Return the [x, y] coordinate for the center point of the cell that contains the specified text.  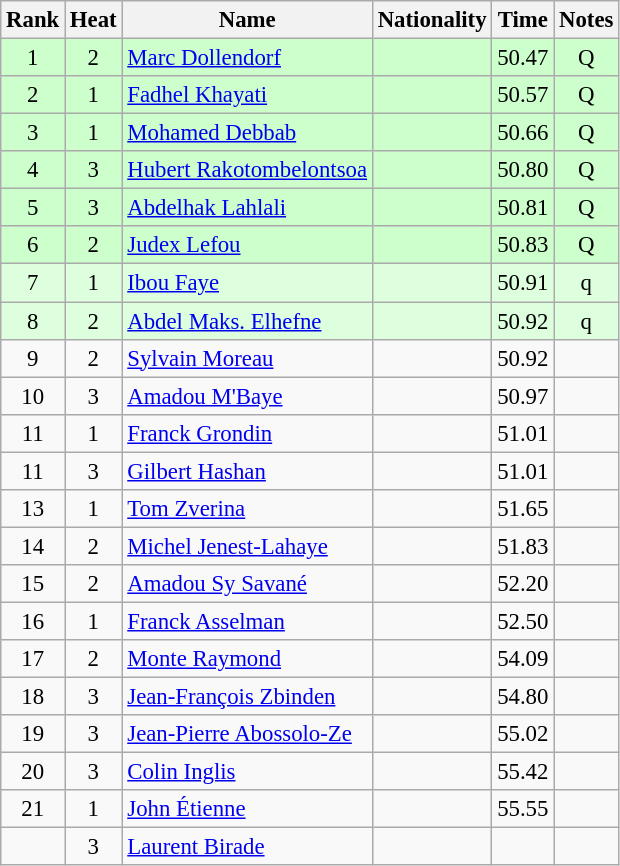
Rank [33, 20]
Fadhel Khayati [247, 95]
Time [523, 20]
Jean-François Zbinden [247, 697]
Michel Jenest-Lahaye [247, 546]
Gilbert Hashan [247, 471]
16 [33, 621]
Sylvain Moreau [247, 358]
54.09 [523, 659]
50.66 [523, 133]
50.83 [523, 245]
Franck Asselman [247, 621]
13 [33, 509]
18 [33, 697]
John Étienne [247, 809]
Amadou M'Baye [247, 396]
7 [33, 283]
50.80 [523, 170]
Laurent Birade [247, 847]
8 [33, 321]
Franck Grondin [247, 433]
Hubert Rakotombelontsoa [247, 170]
50.81 [523, 208]
4 [33, 170]
Heat [94, 20]
Tom Zverina [247, 509]
52.50 [523, 621]
Judex Lefou [247, 245]
50.97 [523, 396]
Notes [586, 20]
9 [33, 358]
55.02 [523, 734]
14 [33, 546]
Ibou Faye [247, 283]
Monte Raymond [247, 659]
15 [33, 584]
55.55 [523, 809]
6 [33, 245]
54.80 [523, 697]
5 [33, 208]
19 [33, 734]
52.20 [523, 584]
20 [33, 772]
Name [247, 20]
10 [33, 396]
51.65 [523, 509]
50.57 [523, 95]
17 [33, 659]
55.42 [523, 772]
50.47 [523, 58]
Colin Inglis [247, 772]
51.83 [523, 546]
Abdelhak Lahlali [247, 208]
21 [33, 809]
Abdel Maks. Elhefne [247, 321]
50.91 [523, 283]
Nationality [432, 20]
Mohamed Debbab [247, 133]
Marc Dollendorf [247, 58]
Jean-Pierre Abossolo-Ze [247, 734]
Amadou Sy Savané [247, 584]
